Determine the [x, y] coordinate at the center of the cell enclosing the given text.  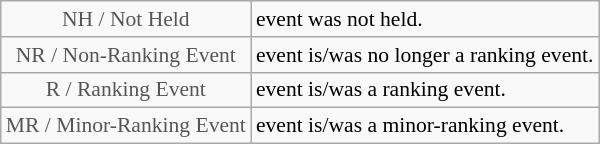
event is/was a ranking event. [425, 90]
R / Ranking Event [126, 90]
event is/was a minor-ranking event. [425, 126]
event was not held. [425, 19]
NH / Not Held [126, 19]
MR / Minor-Ranking Event [126, 126]
event is/was no longer a ranking event. [425, 55]
NR / Non-Ranking Event [126, 55]
